Scan for the cell matching the given text and deliver its (x, y) coordinate at center. 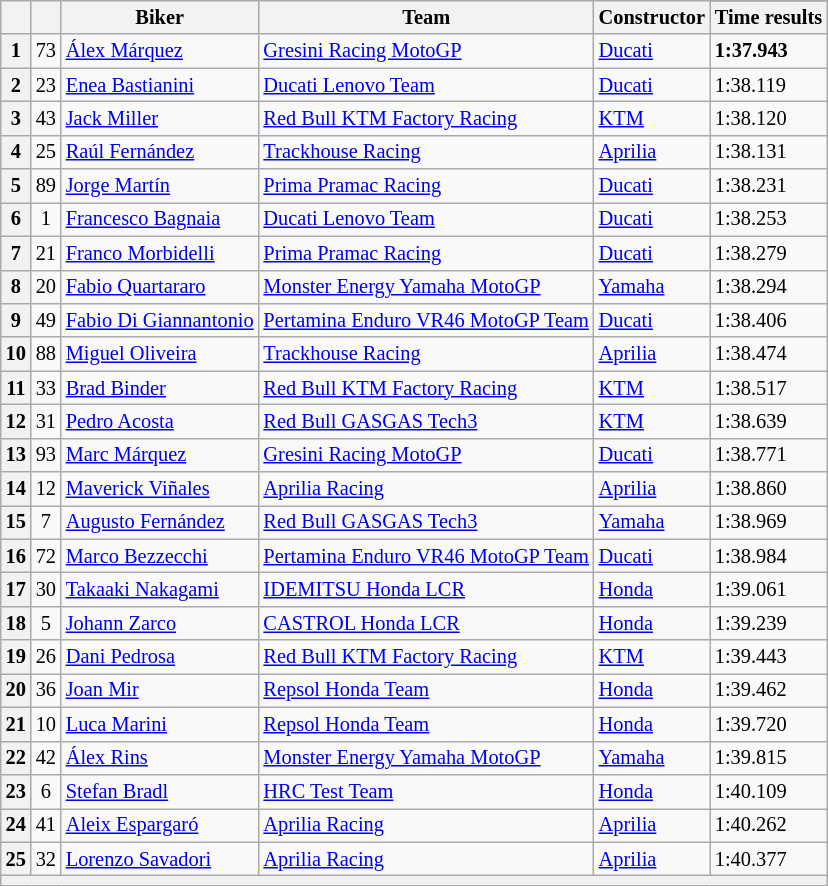
Miguel Oliveira (160, 354)
89 (46, 186)
Joan Mir (160, 690)
17 (16, 589)
15 (16, 522)
1:38.120 (768, 118)
3 (16, 118)
13 (16, 455)
1:38.984 (768, 556)
1:38.131 (768, 152)
16 (16, 556)
1:39.815 (768, 758)
1:38.231 (768, 186)
18 (16, 623)
43 (46, 118)
CASTROL Honda LCR (426, 623)
42 (46, 758)
1:38.474 (768, 354)
Constructor (652, 17)
1:39.239 (768, 623)
1:38.279 (768, 253)
Dani Pedrosa (160, 657)
Augusto Fernández (160, 522)
Pedro Acosta (160, 421)
1:38.294 (768, 287)
Team (426, 17)
22 (16, 758)
1:40.109 (768, 791)
24 (16, 825)
26 (46, 657)
8 (16, 287)
Jack Miller (160, 118)
Maverick Viñales (160, 489)
41 (46, 825)
30 (46, 589)
IDEMITSU Honda LCR (426, 589)
93 (46, 455)
1:38.969 (768, 522)
1:38.639 (768, 421)
14 (16, 489)
72 (46, 556)
Álex Rins (160, 758)
Jorge Martín (160, 186)
Takaaki Nakagami (160, 589)
2 (16, 85)
1:39.061 (768, 589)
1:38.406 (768, 320)
Brad Binder (160, 388)
1:38.860 (768, 489)
Time results (768, 17)
Stefan Bradl (160, 791)
1:40.377 (768, 859)
1:39.720 (768, 724)
11 (16, 388)
Lorenzo Savadori (160, 859)
Álex Márquez (160, 51)
1:39.462 (768, 690)
49 (46, 320)
32 (46, 859)
1:40.262 (768, 825)
33 (46, 388)
19 (16, 657)
Aleix Espargaró (160, 825)
Biker (160, 17)
4 (16, 152)
1:38.253 (768, 219)
HRC Test Team (426, 791)
Francesco Bagnaia (160, 219)
1:38.771 (768, 455)
Enea Bastianini (160, 85)
Raúl Fernández (160, 152)
Fabio Quartararo (160, 287)
1:37.943 (768, 51)
31 (46, 421)
88 (46, 354)
1:39.443 (768, 657)
Marc Márquez (160, 455)
36 (46, 690)
9 (16, 320)
Franco Morbidelli (160, 253)
73 (46, 51)
Marco Bezzecchi (160, 556)
Luca Marini (160, 724)
1:38.119 (768, 85)
1:38.517 (768, 388)
Fabio Di Giannantonio (160, 320)
Johann Zarco (160, 623)
